Return (X, Y) of the center of cell containing provided text 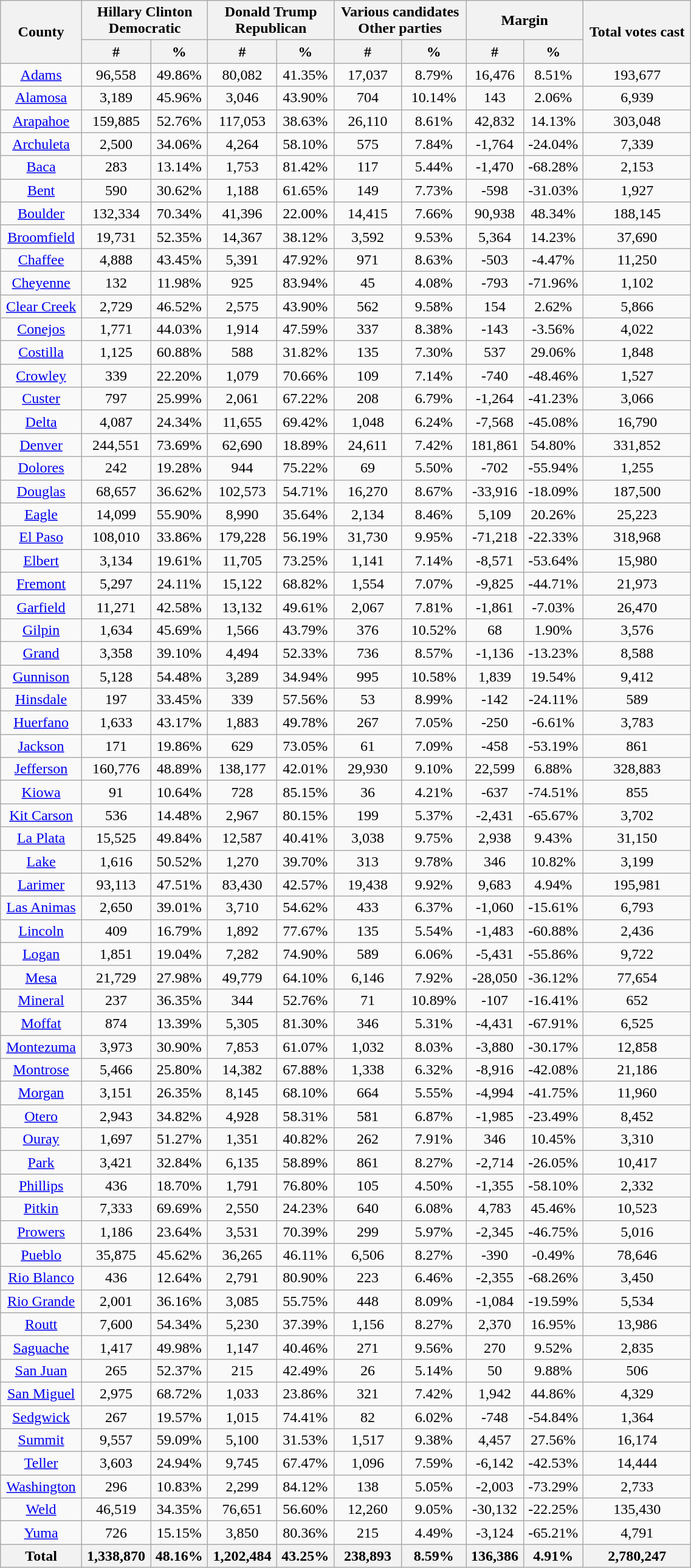
54.34% (179, 1324)
43.17% (179, 723)
135,430 (637, 1510)
36 (367, 792)
-30,132 (495, 1510)
-42.08% (553, 1070)
61.65% (305, 190)
-142 (495, 700)
15,122 (242, 584)
Total votes cast (637, 32)
1,048 (367, 422)
590 (115, 190)
33.86% (179, 537)
3,603 (115, 1463)
-26.05% (553, 1162)
2,550 (242, 1209)
448 (367, 1301)
160,776 (115, 769)
23.64% (179, 1232)
Lincoln (41, 931)
1,633 (115, 723)
48.16% (179, 1556)
1,566 (242, 630)
-3,124 (495, 1533)
1,338 (367, 1070)
9.38% (434, 1440)
40.46% (305, 1347)
8.67% (434, 491)
-33,916 (495, 491)
-19.59% (553, 1301)
179,228 (242, 537)
Lake (41, 862)
Washington (41, 1487)
30.90% (179, 1046)
31,150 (637, 838)
5.50% (434, 468)
-2,003 (495, 1487)
2.62% (553, 306)
2,134 (367, 514)
Phillips (41, 1186)
16,270 (367, 491)
11,655 (242, 422)
3,576 (637, 630)
-8,916 (495, 1070)
58.89% (305, 1162)
337 (367, 330)
25.99% (179, 399)
11,271 (115, 607)
24.11% (179, 584)
Rio Grande (41, 1301)
1,338,870 (115, 1556)
68.82% (305, 584)
23.86% (305, 1394)
2,650 (115, 908)
70.34% (179, 213)
5,128 (115, 677)
55.75% (305, 1301)
Broomfield (41, 237)
41,396 (242, 213)
1,125 (115, 353)
22.00% (305, 213)
Chaffee (41, 260)
3,310 (637, 1139)
35,875 (115, 1255)
7,853 (242, 1046)
51.27% (179, 1139)
Kit Carson (41, 815)
24,611 (367, 445)
7.05% (434, 723)
10,523 (637, 1209)
262 (367, 1139)
-598 (495, 190)
68.10% (305, 1093)
10.45% (553, 1139)
-637 (495, 792)
7.92% (434, 977)
8,588 (637, 653)
44.03% (179, 330)
6.32% (434, 1070)
3,151 (115, 1093)
3,973 (115, 1046)
2,729 (115, 306)
20.26% (553, 514)
-71,218 (495, 537)
-3.56% (553, 330)
Margin (525, 21)
Garfield (41, 607)
5,866 (637, 306)
62,690 (242, 445)
-15.61% (553, 908)
1,839 (495, 677)
31.82% (305, 353)
7.59% (434, 1463)
Park (41, 1162)
506 (637, 1370)
4,791 (637, 1533)
-1,470 (495, 167)
3,592 (367, 237)
38.12% (305, 237)
-740 (495, 376)
69.69% (179, 1209)
11,250 (637, 260)
58.10% (305, 144)
-30.17% (553, 1046)
Eagle (41, 514)
2,943 (115, 1116)
19.04% (179, 954)
54.48% (179, 677)
Rio Blanco (41, 1278)
8,452 (637, 1116)
536 (115, 815)
-53.64% (553, 561)
344 (242, 1000)
42.49% (305, 1370)
8.61% (434, 121)
652 (637, 1000)
244,551 (115, 445)
Gilpin (41, 630)
-41.75% (553, 1093)
9.95% (434, 537)
10.82% (553, 862)
71 (367, 1000)
193,677 (637, 75)
85.15% (305, 792)
159,885 (115, 121)
10.64% (179, 792)
Jackson (41, 746)
-2,345 (495, 1232)
5.97% (434, 1232)
36,265 (242, 1255)
31.53% (305, 1440)
1,147 (242, 1347)
73.69% (179, 445)
4.08% (434, 283)
-748 (495, 1417)
73.25% (305, 561)
Teller (41, 1463)
1,942 (495, 1394)
22,599 (495, 769)
80.90% (305, 1278)
14,367 (242, 237)
47.51% (179, 885)
19,438 (367, 885)
2,500 (115, 144)
Elbert (41, 561)
26,110 (367, 121)
8.46% (434, 514)
-22.33% (553, 537)
9.78% (434, 862)
-4,994 (495, 1093)
68,657 (115, 491)
995 (367, 677)
7.91% (434, 1139)
8.63% (434, 260)
50.52% (179, 862)
1,351 (242, 1139)
9.53% (434, 237)
16,790 (637, 422)
117,053 (242, 121)
9.05% (434, 1510)
5,100 (242, 1440)
8.03% (434, 1046)
1,079 (242, 376)
136,386 (495, 1556)
-1,136 (495, 653)
1,634 (115, 630)
40.41% (305, 838)
-7.03% (553, 607)
Las Animas (41, 908)
-1,764 (495, 144)
-16.41% (553, 1000)
7,339 (637, 144)
5,391 (242, 260)
County (41, 32)
109 (367, 376)
6,135 (242, 1162)
Huerfano (41, 723)
797 (115, 399)
43.79% (305, 630)
58.31% (305, 1116)
4,087 (115, 422)
9.58% (434, 306)
47.59% (305, 330)
52.37% (179, 1370)
108,010 (115, 537)
Costilla (41, 353)
3,783 (637, 723)
-44.71% (553, 584)
14.13% (553, 121)
Pitkin (41, 1209)
-46.75% (553, 1232)
-60.88% (553, 931)
San Juan (41, 1370)
1,033 (242, 1394)
313 (367, 862)
-48.46% (553, 376)
11.98% (179, 283)
36.35% (179, 1000)
10,417 (637, 1162)
Weld (41, 1510)
8.59% (434, 1556)
56.19% (305, 537)
-6.61% (553, 723)
12,260 (367, 1510)
8.57% (434, 653)
6,146 (367, 977)
14.48% (179, 815)
42.58% (179, 607)
1,883 (242, 723)
117 (367, 167)
-1,060 (495, 908)
4,329 (637, 1394)
4.21% (434, 792)
4,783 (495, 1209)
3,421 (115, 1162)
La Plata (41, 838)
91 (115, 792)
-390 (495, 1255)
52.33% (305, 653)
132 (115, 283)
Summit (41, 1440)
5.31% (434, 1023)
12.64% (179, 1278)
575 (367, 144)
8.09% (434, 1301)
3,134 (115, 561)
Arapahoe (41, 121)
64.10% (305, 977)
6.88% (553, 769)
154 (495, 306)
9.43% (553, 838)
21,186 (637, 1070)
-54.84% (553, 1417)
19.86% (179, 746)
76.80% (305, 1186)
Montrose (41, 1070)
39.01% (179, 908)
Routt (41, 1324)
1,015 (242, 1417)
728 (242, 792)
6.06% (434, 954)
-67.91% (553, 1023)
90,938 (495, 213)
24.23% (305, 1209)
12,587 (242, 838)
Custer (41, 399)
Hinsdale (41, 700)
26,470 (637, 607)
-250 (495, 723)
-18.09% (553, 491)
5,305 (242, 1023)
197 (115, 700)
69 (367, 468)
1,255 (637, 468)
1,096 (367, 1463)
199 (367, 815)
16.95% (553, 1324)
40.82% (305, 1139)
49.98% (179, 1347)
17,037 (367, 75)
3,085 (242, 1301)
44.86% (553, 1394)
5.05% (434, 1487)
Conejos (41, 330)
Prowers (41, 1232)
18.70% (179, 1186)
7,333 (115, 1209)
581 (367, 1116)
13.14% (179, 167)
Boulder (41, 213)
18.89% (305, 445)
7.07% (434, 584)
187,500 (637, 491)
45.69% (179, 630)
237 (115, 1000)
10.14% (434, 98)
588 (242, 353)
83.94% (305, 283)
9.10% (434, 769)
80.15% (305, 815)
5.55% (434, 1093)
Clear Creek (41, 306)
-65.67% (553, 815)
7,282 (242, 954)
Dolores (41, 468)
Montezuma (41, 1046)
2,575 (242, 306)
7.84% (434, 144)
80.36% (305, 1533)
-24.11% (553, 700)
15,525 (115, 838)
-1,861 (495, 607)
39.10% (179, 653)
8,990 (242, 514)
283 (115, 167)
-1,483 (495, 931)
42.01% (305, 769)
-13.23% (553, 653)
21,729 (115, 977)
Various candidatesOther parties (400, 21)
24.34% (179, 422)
2,436 (637, 931)
Otero (41, 1116)
195,981 (637, 885)
4.94% (553, 885)
69.42% (305, 422)
83,430 (242, 885)
27.56% (553, 1440)
Pueblo (41, 1255)
76,651 (242, 1510)
13,986 (637, 1324)
16,174 (637, 1440)
9,683 (495, 885)
-36.12% (553, 977)
37,690 (637, 237)
3,038 (367, 838)
132,334 (115, 213)
74.41% (305, 1417)
-7,568 (495, 422)
Morgan (41, 1093)
4,888 (115, 260)
32.84% (179, 1162)
303,048 (637, 121)
433 (367, 908)
38.63% (305, 121)
2,938 (495, 838)
11,705 (242, 561)
70.39% (305, 1232)
10.58% (434, 677)
6,525 (637, 1023)
-0.49% (553, 1255)
14,099 (115, 514)
2,733 (637, 1487)
181,861 (495, 445)
9.56% (434, 1347)
45.96% (179, 98)
54.80% (553, 445)
2,153 (637, 167)
34.94% (305, 677)
321 (367, 1394)
Kiowa (41, 792)
49.84% (179, 838)
70.66% (305, 376)
Moffat (41, 1023)
34.35% (179, 1510)
376 (367, 630)
1,791 (242, 1186)
13,132 (242, 607)
5.14% (434, 1370)
Bent (41, 190)
36.62% (179, 491)
8,145 (242, 1093)
29,930 (367, 769)
5,016 (637, 1232)
3,066 (637, 399)
-58.10% (553, 1186)
3,189 (115, 98)
29.06% (553, 353)
46,519 (115, 1510)
-2,431 (495, 815)
-5,431 (495, 954)
Delta (41, 422)
3,289 (242, 677)
-22.25% (553, 1510)
Denver (41, 445)
39.70% (305, 862)
8.99% (434, 700)
6,793 (637, 908)
57.56% (305, 700)
16.79% (179, 931)
8.51% (553, 75)
4,928 (242, 1116)
2,001 (115, 1301)
1,554 (367, 584)
Mineral (41, 1000)
1,186 (115, 1232)
96,558 (115, 75)
68.72% (179, 1394)
331,852 (637, 445)
6,506 (367, 1255)
-24.04% (553, 144)
Crowley (41, 376)
2.06% (553, 98)
-6,142 (495, 1463)
242 (115, 468)
640 (367, 1209)
9,745 (242, 1463)
5,230 (242, 1324)
2,975 (115, 1394)
93,113 (115, 885)
6.08% (434, 1209)
6.37% (434, 908)
Yuma (41, 1533)
3,450 (637, 1278)
14,415 (367, 213)
5,534 (637, 1301)
-4,431 (495, 1023)
San Miguel (41, 1394)
138 (367, 1487)
9.92% (434, 885)
43.25% (305, 1556)
1,517 (367, 1440)
43.45% (179, 260)
664 (367, 1093)
80,082 (242, 75)
Larimer (41, 885)
7.73% (434, 190)
46.52% (179, 306)
704 (367, 98)
42,832 (495, 121)
34.82% (179, 1116)
-143 (495, 330)
Alamosa (41, 98)
19.61% (179, 561)
14,444 (637, 1463)
81.42% (305, 167)
2,967 (242, 815)
10.89% (434, 1000)
50 (495, 1370)
2,791 (242, 1278)
10.83% (179, 1487)
46.11% (305, 1255)
-793 (495, 283)
3,850 (242, 1533)
81.30% (305, 1023)
16,476 (495, 75)
2,067 (367, 607)
-55.86% (553, 954)
5.44% (434, 167)
6.24% (434, 422)
3,531 (242, 1232)
3,358 (115, 653)
-74.51% (553, 792)
Gunnison (41, 677)
629 (242, 746)
3,046 (242, 98)
5,109 (495, 514)
24.94% (179, 1463)
42.57% (305, 885)
Logan (41, 954)
52.35% (179, 237)
1,102 (637, 283)
874 (115, 1023)
77,654 (637, 977)
-71.96% (553, 283)
48.89% (179, 769)
Saguache (41, 1347)
15.15% (179, 1533)
49.78% (305, 723)
208 (367, 399)
971 (367, 260)
296 (115, 1487)
48.34% (553, 213)
75.22% (305, 468)
-107 (495, 1000)
27.98% (179, 977)
37.39% (305, 1324)
1,032 (367, 1046)
138,177 (242, 769)
9.75% (434, 838)
10.52% (434, 630)
409 (115, 931)
Ouray (41, 1139)
Donald TrumpRepublican (271, 21)
4,494 (242, 653)
9,722 (637, 954)
49.61% (305, 607)
-1,985 (495, 1116)
-1,355 (495, 1186)
299 (367, 1232)
77.67% (305, 931)
4.91% (553, 1556)
328,883 (637, 769)
9,412 (637, 677)
7.09% (434, 746)
1,364 (637, 1417)
-31.03% (553, 190)
1,616 (115, 862)
9,557 (115, 1440)
68 (495, 630)
49.86% (179, 75)
-42.53% (553, 1463)
19.28% (179, 468)
4,264 (242, 144)
67.47% (305, 1463)
14,382 (242, 1070)
-1,084 (495, 1301)
1,202,484 (242, 1556)
5,364 (495, 237)
-1,264 (495, 399)
Baca (41, 167)
7.66% (434, 213)
1,697 (115, 1139)
4.49% (434, 1533)
55.90% (179, 514)
925 (242, 283)
270 (495, 1347)
1,851 (115, 954)
19.54% (553, 677)
2,061 (242, 399)
102,573 (242, 491)
1,188 (242, 190)
265 (115, 1370)
562 (367, 306)
318,968 (637, 537)
-458 (495, 746)
6.46% (434, 1278)
944 (242, 468)
1,270 (242, 862)
25,223 (637, 514)
5.54% (434, 931)
34.06% (179, 144)
82 (367, 1417)
-65.21% (553, 1533)
-503 (495, 260)
537 (495, 353)
54.62% (305, 908)
-3,880 (495, 1046)
5,297 (115, 584)
-45.08% (553, 422)
11,960 (637, 1093)
49,779 (242, 977)
36.16% (179, 1301)
726 (115, 1533)
-2,714 (495, 1162)
41.35% (305, 75)
3,199 (637, 862)
1.90% (553, 630)
67.88% (305, 1070)
6,939 (637, 98)
-28,050 (495, 977)
1,753 (242, 167)
238,893 (367, 1556)
1,417 (115, 1347)
Cheyenne (41, 283)
8.79% (434, 75)
19,731 (115, 237)
74.90% (305, 954)
1,892 (242, 931)
25.80% (179, 1070)
19.57% (179, 1417)
4.50% (434, 1186)
-9,825 (495, 584)
78,646 (637, 1255)
171 (115, 746)
Total (41, 1556)
45.62% (179, 1255)
47.92% (305, 260)
-702 (495, 468)
Jefferson (41, 769)
149 (367, 190)
-23.49% (553, 1116)
105 (367, 1186)
4,457 (495, 1440)
22.20% (179, 376)
12,858 (637, 1046)
9.52% (553, 1347)
84.12% (305, 1487)
61 (367, 746)
2,835 (637, 1347)
30.62% (179, 190)
Archuleta (41, 144)
4,022 (637, 330)
2,780,247 (637, 1556)
6.02% (434, 1417)
Adams (41, 75)
7,600 (115, 1324)
-73.29% (553, 1487)
1,927 (637, 190)
7.30% (434, 353)
67.22% (305, 399)
5.37% (434, 815)
2,332 (637, 1186)
-41.23% (553, 399)
188,145 (637, 213)
-68.26% (553, 1278)
736 (367, 653)
15,980 (637, 561)
1,848 (637, 353)
Sedgwick (41, 1417)
7.81% (434, 607)
54.71% (305, 491)
271 (367, 1347)
Hillary ClintonDemocratic (145, 21)
2,370 (495, 1324)
35.64% (305, 514)
3,702 (637, 815)
855 (637, 792)
45 (367, 283)
5,466 (115, 1070)
1,914 (242, 330)
33.45% (179, 700)
-53.19% (553, 746)
6.79% (434, 399)
Grand (41, 653)
60.88% (179, 353)
61.07% (305, 1046)
9.88% (553, 1370)
59.09% (179, 1440)
El Paso (41, 537)
45.46% (553, 1209)
1,156 (367, 1324)
-68.28% (553, 167)
223 (367, 1278)
14.23% (553, 237)
53 (367, 700)
-55.94% (553, 468)
-8,571 (495, 561)
21,973 (637, 584)
143 (495, 98)
26 (367, 1370)
31,730 (367, 537)
Mesa (41, 977)
56.60% (305, 1510)
Fremont (41, 584)
2,299 (242, 1487)
-2,355 (495, 1278)
-4.47% (553, 260)
3,710 (242, 908)
26.35% (179, 1093)
1,771 (115, 330)
1,141 (367, 561)
8.38% (434, 330)
1,527 (637, 376)
13.39% (179, 1023)
6.87% (434, 1116)
73.05% (305, 746)
Douglas (41, 491)
